Identify which cell holds the provided text, then report its (X, Y) central coordinate. 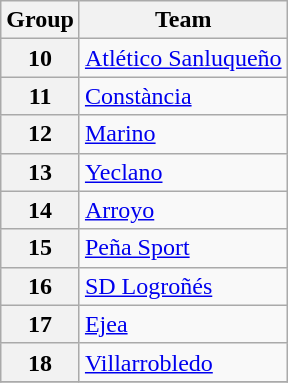
Villarrobledo (183, 362)
13 (40, 172)
18 (40, 362)
Marino (183, 134)
17 (40, 324)
12 (40, 134)
Team (183, 20)
10 (40, 58)
Group (40, 20)
Peña Sport (183, 248)
16 (40, 286)
Yeclano (183, 172)
SD Logroñés (183, 286)
Atlético Sanluqueño (183, 58)
Constància (183, 96)
Ejea (183, 324)
14 (40, 210)
Arroyo (183, 210)
11 (40, 96)
15 (40, 248)
